Identify which cell holds the provided text, then report its [X, Y] central coordinate. 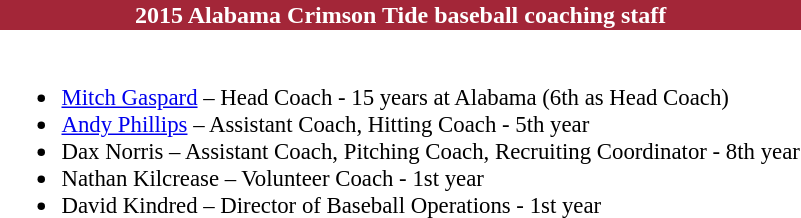
2015 Alabama Crimson Tide baseball coaching staff [400, 15]
